Scan for the cell matching the given text and deliver its [x, y] coordinate at center. 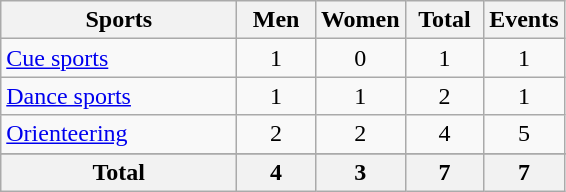
Sports [119, 20]
Women [360, 20]
Dance sports [119, 96]
Cue sports [119, 58]
Events [524, 20]
5 [524, 134]
3 [360, 172]
0 [360, 58]
Orienteering [119, 134]
Men [276, 20]
